Capture the cell that displays the provided text and extract its [x, y] central coordinate. 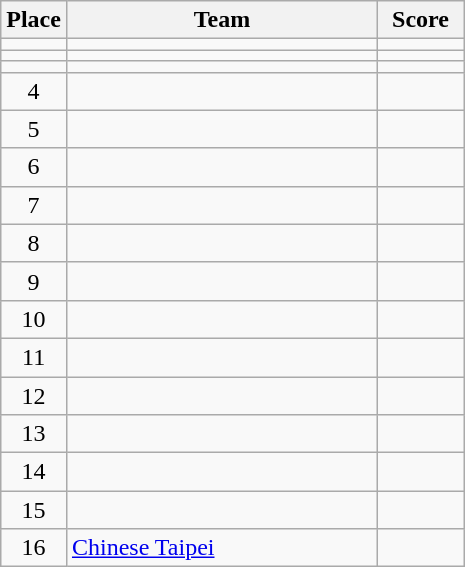
8 [34, 243]
13 [34, 434]
12 [34, 395]
11 [34, 357]
14 [34, 472]
5 [34, 129]
10 [34, 319]
15 [34, 510]
7 [34, 205]
Score [421, 20]
9 [34, 281]
Chinese Taipei [222, 548]
Place [34, 20]
Team [222, 20]
16 [34, 548]
6 [34, 167]
4 [34, 91]
